From the cell containing the given text, extract its center point as (x, y) coordinate. 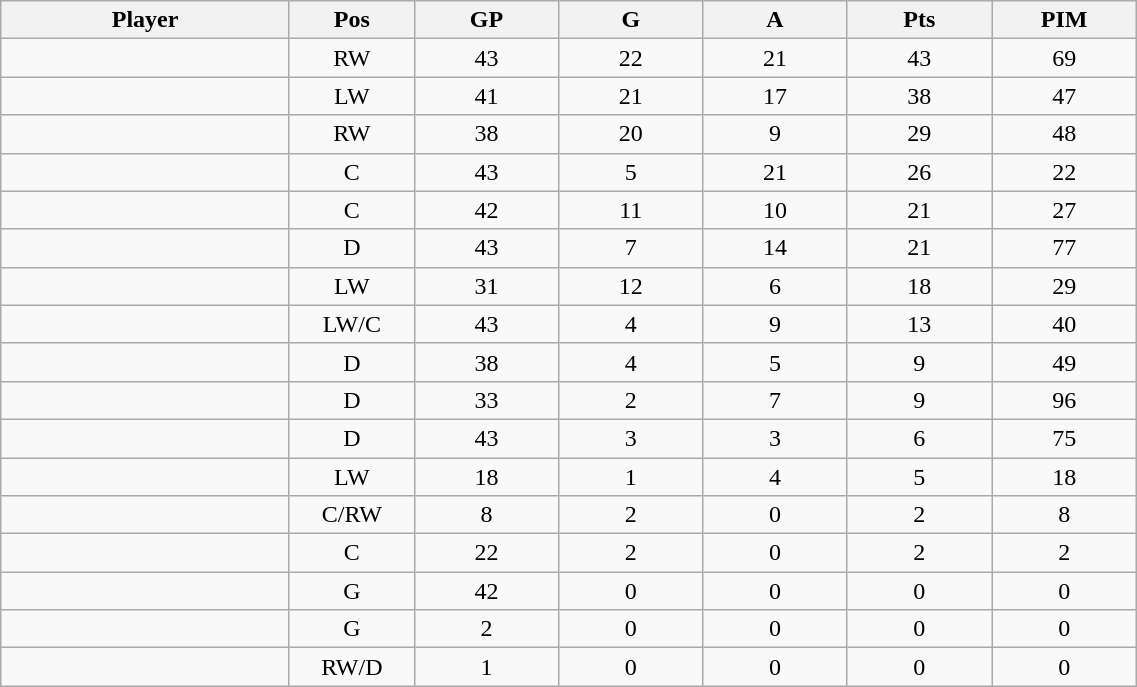
RW/D (352, 667)
41 (486, 96)
31 (486, 286)
11 (631, 210)
47 (1064, 96)
48 (1064, 134)
17 (775, 96)
77 (1064, 248)
75 (1064, 438)
Player (146, 20)
49 (1064, 362)
26 (919, 172)
27 (1064, 210)
Pos (352, 20)
20 (631, 134)
10 (775, 210)
PIM (1064, 20)
33 (486, 400)
40 (1064, 324)
96 (1064, 400)
13 (919, 324)
GP (486, 20)
LW/C (352, 324)
12 (631, 286)
69 (1064, 58)
A (775, 20)
C/RW (352, 515)
14 (775, 248)
Pts (919, 20)
